Detect which cell encompasses the target text, then output its (x, y) center coordinate. 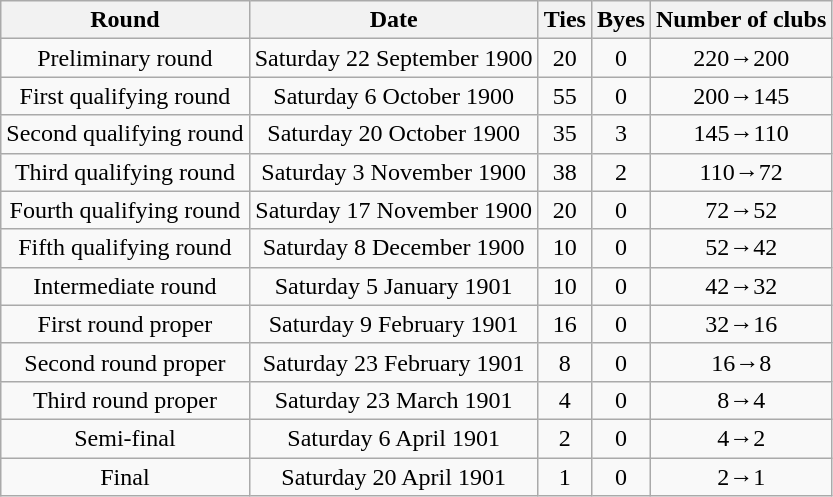
220→200 (740, 58)
Fifth qualifying round (125, 248)
8 (564, 362)
Final (125, 477)
Fourth qualifying round (125, 210)
16 (564, 324)
Saturday 3 November 1900 (394, 172)
Preliminary round (125, 58)
145→110 (740, 134)
Third round proper (125, 400)
Semi-final (125, 438)
35 (564, 134)
8→4 (740, 400)
Saturday 20 October 1900 (394, 134)
4→2 (740, 438)
38 (564, 172)
2→1 (740, 477)
First round proper (125, 324)
Saturday 22 September 1900 (394, 58)
4 (564, 400)
1 (564, 477)
110→72 (740, 172)
Saturday 6 April 1901 (394, 438)
200→145 (740, 96)
Saturday 23 February 1901 (394, 362)
Number of clubs (740, 20)
Round (125, 20)
Saturday 5 January 1901 (394, 286)
72→52 (740, 210)
42→32 (740, 286)
Date (394, 20)
16→8 (740, 362)
3 (620, 134)
First qualifying round (125, 96)
Ties (564, 20)
Saturday 9 February 1901 (394, 324)
52→42 (740, 248)
32→16 (740, 324)
55 (564, 96)
Saturday 17 November 1900 (394, 210)
Byes (620, 20)
Intermediate round (125, 286)
Saturday 23 March 1901 (394, 400)
Second round proper (125, 362)
Saturday 6 October 1900 (394, 96)
Saturday 20 April 1901 (394, 477)
Second qualifying round (125, 134)
Saturday 8 December 1900 (394, 248)
Third qualifying round (125, 172)
